Capture the cell that displays the provided text and extract its [x, y] central coordinate. 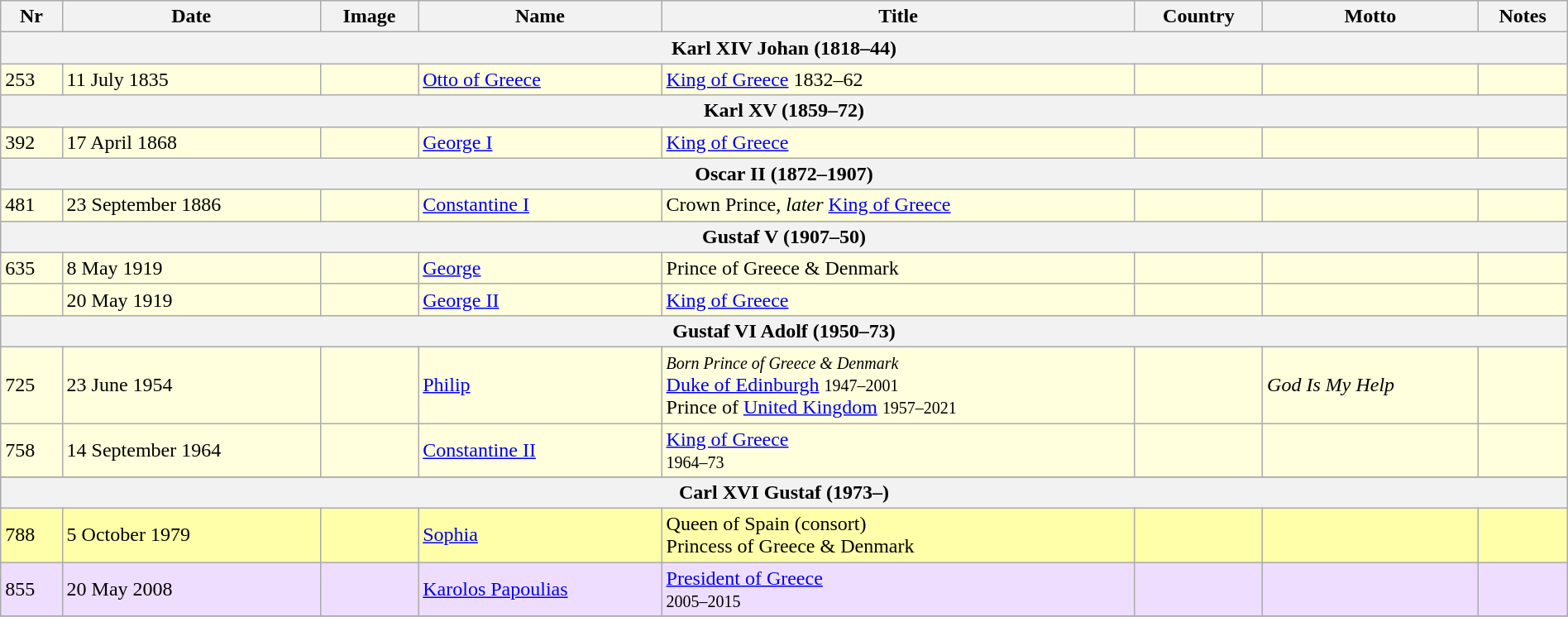
253 [31, 79]
20 May 1919 [191, 299]
5 October 1979 [191, 536]
Otto of Greece [540, 79]
God Is My Help [1371, 385]
Sophia [540, 536]
23 September 1886 [191, 205]
Gustaf V (1907–50) [784, 237]
President of Greece2005–2015 [898, 589]
George II [540, 299]
Nr [31, 17]
Date [191, 17]
Queen of Spain (consort)Princess of Greece & Denmark [898, 536]
King of Greece 1832–62 [898, 79]
George [540, 268]
Karolos Papoulias [540, 589]
855 [31, 589]
23 June 1954 [191, 385]
George I [540, 142]
Karl XV (1859–72) [784, 111]
392 [31, 142]
Philip [540, 385]
20 May 2008 [191, 589]
Born Prince of Greece & DenmarkDuke of Edinburgh 1947–2001Prince of United Kingdom 1957–2021 [898, 385]
8 May 1919 [191, 268]
11 July 1835 [191, 79]
635 [31, 268]
Karl XIV Johan (1818–44) [784, 48]
Name [540, 17]
Notes [1523, 17]
Title [898, 17]
King of Greece1964–73 [898, 450]
Image [369, 17]
Motto [1371, 17]
17 April 1868 [191, 142]
14 September 1964 [191, 450]
481 [31, 205]
758 [31, 450]
Crown Prince, later King of Greece [898, 205]
788 [31, 536]
Carl XVI Gustaf (1973–) [784, 493]
Prince of Greece & Denmark [898, 268]
Oscar II (1872–1907) [784, 174]
Constantine II [540, 450]
Constantine I [540, 205]
Country [1198, 17]
Gustaf VI Adolf (1950–73) [784, 331]
725 [31, 385]
